Provide the (x, y) coordinate of the cell's center where the given text is located.  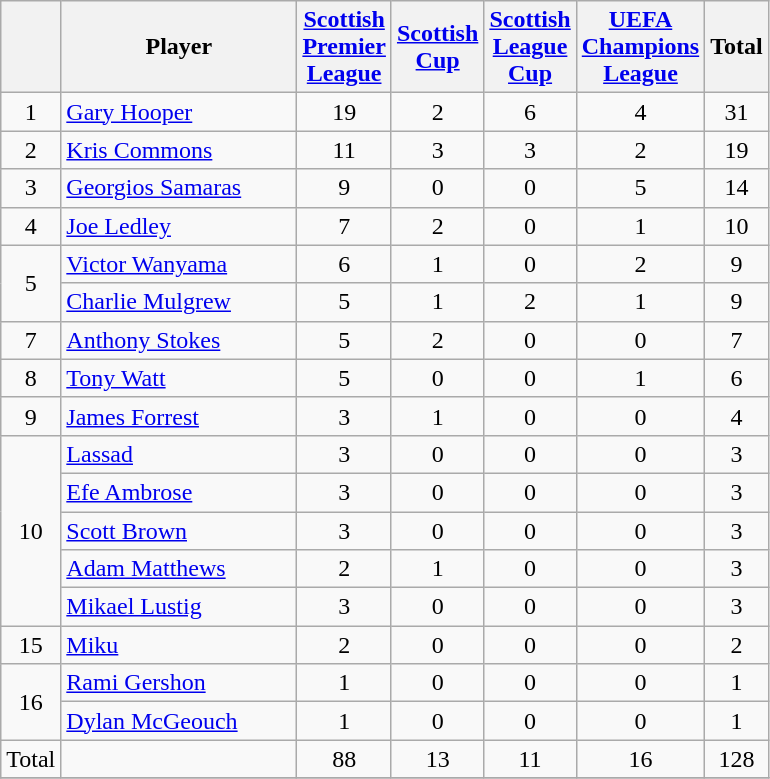
Miku (179, 645)
ScottishPremierLeague (344, 47)
Dylan McGeouch (179, 721)
UEFAChampionsLeague (640, 47)
Scott Brown (179, 531)
Lassad (179, 454)
Joe Ledley (179, 226)
Anthony Stokes (179, 340)
31 (737, 112)
8 (31, 378)
14 (737, 188)
Efe Ambrose (179, 492)
13 (437, 759)
Georgios Samaras (179, 188)
Kris Commons (179, 150)
Player (179, 47)
Gary Hooper (179, 112)
Victor Wanyama (179, 264)
ScottishCup (437, 47)
Rami Gershon (179, 683)
88 (344, 759)
Charlie Mulgrew (179, 302)
15 (31, 645)
Mikael Lustig (179, 607)
128 (737, 759)
ScottishLeagueCup (530, 47)
Tony Watt (179, 378)
Adam Matthews (179, 569)
James Forrest (179, 416)
